For the text-containing cell, return its midpoint in (x, y) coordinate format. 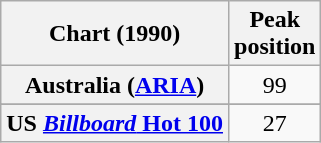
Australia (ARIA) (115, 85)
27 (275, 123)
Peakposition (275, 34)
99 (275, 85)
US Billboard Hot 100 (115, 123)
Chart (1990) (115, 34)
